Find where the given text appears and provide that cell's center as [X, Y] coordinate. 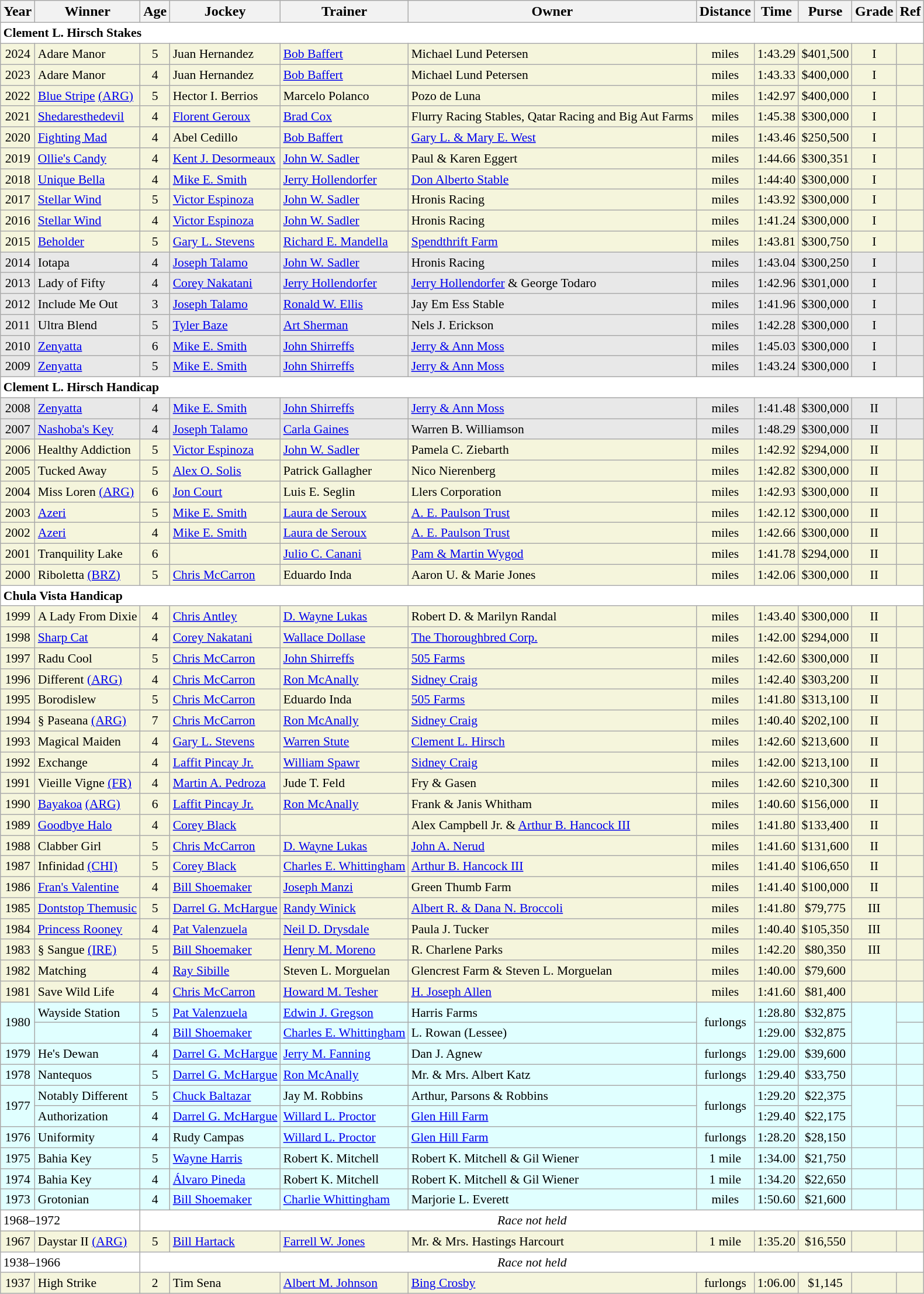
$106,650 [825, 867]
Brad Cox [345, 116]
2009 [18, 367]
1992 [18, 762]
$313,100 [825, 700]
Nashoba's Key [88, 429]
1:42.12 [776, 512]
Nantequos [88, 1075]
Carla Gaines [345, 429]
Ollie's Candy [88, 158]
1979 [18, 1054]
1991 [18, 783]
1:42.40 [776, 679]
Álvaro Pineda [226, 1179]
Bayakoa (ARG) [88, 804]
Iotapa [88, 263]
Tucked Away [88, 471]
Glencrest Farm & Steven L. Morguelan [553, 971]
1986 [18, 887]
Wayside Station [88, 1012]
Winner [88, 12]
1968–1972 [70, 1220]
2 [155, 1283]
$22,650 [825, 1179]
$1,145 [825, 1283]
Luis E. Seglin [345, 492]
2019 [18, 158]
Radu Cool [88, 658]
2021 [18, 116]
1:44:40 [776, 179]
$79,775 [825, 908]
1:42.93 [776, 492]
1980 [18, 1022]
Mr. & Mrs. Hastings Harcourt [553, 1241]
He's Dewan [88, 1054]
Llers Corporation [553, 492]
1983 [18, 950]
$79,600 [825, 971]
§ Sangue (IRE) [88, 950]
1:42.28 [776, 325]
1:42.20 [776, 950]
Joseph Manzi [345, 887]
Tim Sena [226, 1283]
$133,400 [825, 825]
Blue Stripe (ARG) [88, 96]
$39,600 [825, 1054]
$80,350 [825, 950]
1:28.80 [776, 1012]
Flurry Racing Stables, Qatar Racing and Big Aut Farms [553, 116]
Frank & Janis Whitham [553, 804]
Dontstop Themusic [88, 908]
Jay Em Ess Stable [553, 304]
1:43.92 [776, 200]
Patrick Gallagher [345, 471]
1:42.06 [776, 575]
Distance [725, 12]
1:40.00 [776, 971]
Chris Antley [226, 616]
Different (ARG) [88, 679]
1:50.60 [776, 1200]
Age [155, 12]
1:44.66 [776, 158]
1:35.20 [776, 1241]
Tranquility Lake [88, 554]
Paul & Karen Eggert [553, 158]
Time [776, 12]
Goodbye Halo [88, 825]
1:43.40 [776, 616]
Wallace Dollase [345, 637]
1997 [18, 658]
1999 [18, 616]
$81,400 [825, 992]
Robert D. & Marilyn Randal [553, 616]
Art Sherman [345, 325]
$300,351 [825, 158]
1995 [18, 700]
$22,175 [825, 1116]
1:06.00 [776, 1283]
$401,500 [825, 54]
2024 [18, 54]
2013 [18, 283]
1:29.20 [776, 1096]
1996 [18, 679]
1:41.96 [776, 304]
$213,600 [825, 741]
3 [155, 304]
H. Joseph Allen [553, 992]
Alex Campbell Jr. & Arthur B. Hancock III [553, 825]
Clabber Girl [88, 846]
2000 [18, 575]
High Strike [88, 1283]
1977 [18, 1106]
1:41.24 [776, 220]
1982 [18, 971]
1:43.29 [776, 54]
Fighting Mad [88, 137]
Charlie Whittingham [345, 1200]
$100,000 [825, 887]
Nels J. Erickson [553, 325]
Matching [88, 971]
2022 [18, 96]
Jude T. Feld [345, 783]
2014 [18, 263]
Bill Hartack [226, 1241]
1990 [18, 804]
R. Charlene Parks [553, 950]
2001 [18, 554]
Healthy Addiction [88, 450]
Authorization [88, 1116]
Randy Winick [345, 908]
Florent Geroux [226, 116]
Borodislew [88, 700]
Hector I. Berrios [226, 96]
Princess Rooney [88, 929]
1993 [18, 741]
2015 [18, 241]
2023 [18, 75]
$202,100 [825, 720]
1:43.04 [776, 263]
1:42.66 [776, 533]
2010 [18, 346]
1938–1966 [70, 1262]
2018 [18, 179]
Exchange [88, 762]
2016 [18, 220]
Albert R. & Dana N. Broccoli [553, 908]
Owner [553, 12]
Miss Loren (ARG) [88, 492]
Tyler Baze [226, 325]
2020 [18, 137]
Infinidad (CHI) [88, 867]
Clement L. Hirsch [553, 741]
Don Alberto Stable [553, 179]
Chuck Baltazar [226, 1096]
1937 [18, 1283]
Wayne Harris [226, 1158]
1:43.81 [776, 241]
$105,350 [825, 929]
Shedaresthedevil [88, 116]
Neil D. Drysdale [345, 929]
$303,200 [825, 679]
1:43.24 [776, 367]
Pamela C. Ziebarth [553, 450]
Julio C. Canani [345, 554]
Unique Bella [88, 179]
The Thoroughbred Corp. [553, 637]
1:43.33 [776, 75]
1994 [18, 720]
Nico Nierenberg [553, 471]
Warren B. Williamson [553, 429]
Marjorie L. Everett [553, 1200]
Aaron U. & Marie Jones [553, 575]
Warren Stute [345, 741]
Harris Farms [553, 1012]
1:34.00 [776, 1158]
$21,600 [825, 1200]
Henry M. Moreno [345, 950]
Year [18, 12]
Arthur, Parsons & Robbins [553, 1096]
Jerry M. Fanning [345, 1054]
2007 [18, 429]
2017 [18, 200]
1981 [18, 992]
1:41.78 [776, 554]
1987 [18, 867]
Magical Maiden [88, 741]
2002 [18, 533]
1998 [18, 637]
1976 [18, 1137]
1:41.48 [776, 408]
$16,550 [825, 1241]
L. Rowan (Lessee) [553, 1033]
$131,600 [825, 846]
Grotonian [88, 1200]
Kent J. Desormeaux [226, 158]
Gary L. & Mary E. West [553, 137]
Ref [911, 12]
Fry & Gasen [553, 783]
Ultra Blend [88, 325]
Jockey [226, 12]
Jerry Hollendorfer & George Todaro [553, 283]
Abel Cedillo [226, 137]
$156,000 [825, 804]
2011 [18, 325]
Richard E. Mandella [345, 241]
Riboletta (BRZ) [88, 575]
Fran's Valentine [88, 887]
Farrell W. Jones [345, 1241]
Paula J. Tucker [553, 929]
Clement L. Hirsch Handicap [462, 387]
A Lady From Dixie [88, 616]
Daystar II (ARG) [88, 1241]
Howard M. Tesher [345, 992]
Grade [874, 12]
1:40.60 [776, 804]
1:42.96 [776, 283]
Notably Different [88, 1096]
1984 [18, 929]
$21,750 [825, 1158]
Martin A. Pedroza [226, 783]
1988 [18, 846]
Trainer [345, 12]
1985 [18, 908]
2012 [18, 304]
$250,500 [825, 137]
Green Thumb Farm [553, 887]
Steven L. Morguelan [345, 971]
Chula Vista Handicap [462, 596]
7 [155, 720]
2008 [18, 408]
Ronald W. Ellis [345, 304]
Albert M. Johnson [345, 1283]
1:43.46 [776, 137]
William Spawr [345, 762]
1:42.82 [776, 471]
Dan J. Agnew [553, 1054]
Marcelo Polanco [345, 96]
1967 [18, 1241]
§ Paseana (ARG) [88, 720]
Sharp Cat [88, 637]
2003 [18, 512]
Mr. & Mrs. Albert Katz [553, 1075]
$301,000 [825, 283]
Ray Sibille [226, 971]
Clement L. Hirsch Stakes [462, 33]
Pozo de Luna [553, 96]
Alex O. Solis [226, 471]
Rudy Campas [226, 1137]
$33,750 [825, 1075]
1:42.92 [776, 450]
Spendthrift Farm [553, 241]
1974 [18, 1179]
Lady of Fifty [88, 283]
Jon Court [226, 492]
Uniformity [88, 1137]
1:45.38 [776, 116]
2006 [18, 450]
1:42.97 [776, 96]
1975 [18, 1158]
Save Wild Life [88, 992]
Arthur B. Hancock III [553, 867]
$28,150 [825, 1137]
$213,100 [825, 762]
Edwin J. Gregson [345, 1012]
Beholder [88, 241]
1989 [18, 825]
1973 [18, 1200]
1:48.29 [776, 429]
2005 [18, 471]
Bing Crosby [553, 1283]
$300,250 [825, 263]
Include Me Out [88, 304]
Purse [825, 12]
$300,750 [825, 241]
Vieille Vigne (FR) [88, 783]
John A. Nerud [553, 846]
1:28.20 [776, 1137]
Jay M. Robbins [345, 1096]
1978 [18, 1075]
Pam & Martin Wygod [553, 554]
1:34.20 [776, 1179]
$22,375 [825, 1096]
2004 [18, 492]
1:45.03 [776, 346]
$210,300 [825, 783]
